Pinpoint the cell where the given text exists, returning its [x, y] midpoint coordinate. 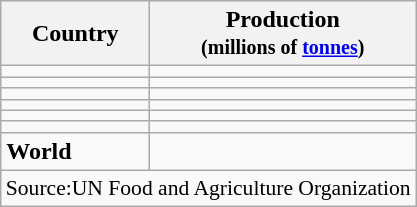
Country [76, 34]
Production(millions of tonnes) [283, 34]
World [76, 151]
Source:UN Food and Agriculture Organization [208, 188]
